Detect which cell encompasses the target text, then output its [X, Y] center coordinate. 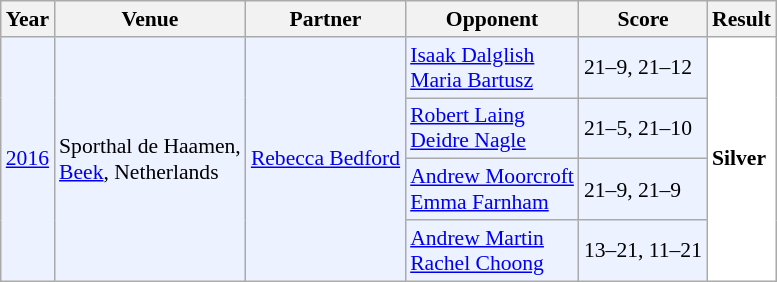
Robert Laing Deidre Nagle [492, 128]
21–9, 21–9 [643, 190]
13–21, 11–21 [643, 250]
2016 [28, 159]
Year [28, 19]
Result [742, 19]
Andrew Martin Rachel Choong [492, 250]
21–5, 21–10 [643, 128]
Opponent [492, 19]
Andrew Moorcroft Emma Farnham [492, 190]
Sporthal de Haamen,Beek, Netherlands [150, 159]
Score [643, 19]
Venue [150, 19]
21–9, 21–12 [643, 68]
Silver [742, 159]
Isaak Dalglish Maria Bartusz [492, 68]
Rebecca Bedford [326, 159]
Partner [326, 19]
